For the text-containing cell, return its midpoint in [X, Y] coordinate format. 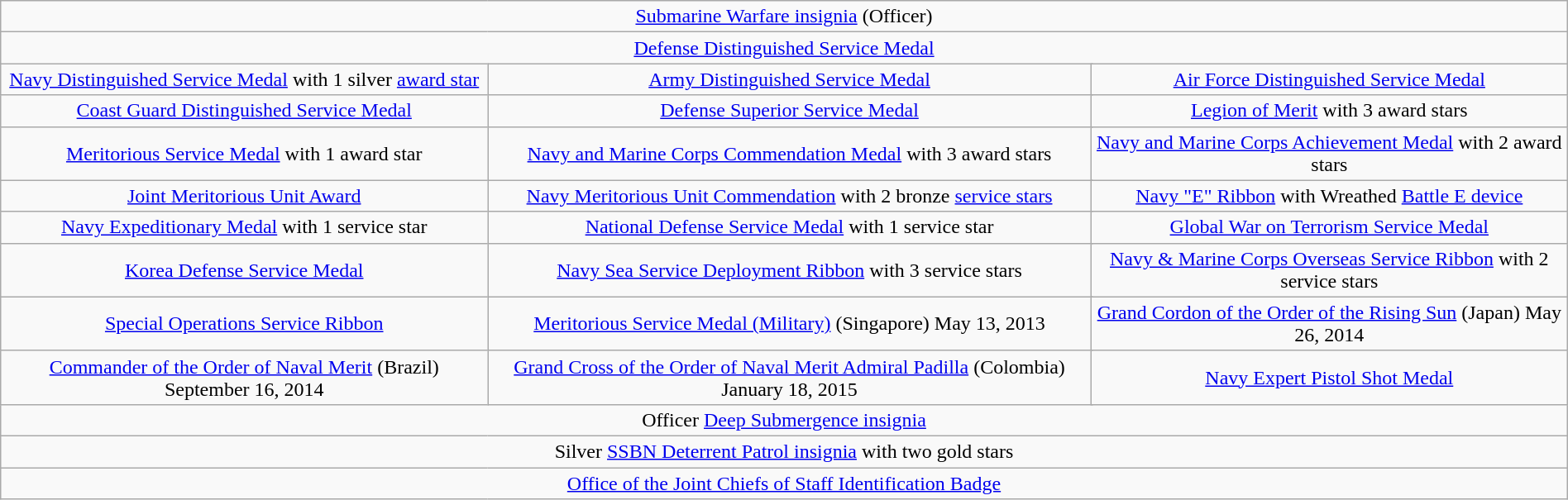
Grand Cross of the Order of Naval Merit Admiral Padilla (Colombia) January 18, 2015 [790, 377]
Commander of the Order of Naval Merit (Brazil) September 16, 2014 [245, 377]
Navy & Marine Corps Overseas Service Ribbon with 2 service stars [1329, 269]
Global War on Terrorism Service Medal [1329, 227]
Coast Guard Distinguished Service Medal [245, 111]
Silver SSBN Deterrent Patrol insignia with two gold stars [784, 451]
Submarine Warfare insignia (Officer) [784, 17]
Navy Sea Service Deployment Ribbon with 3 service stars [790, 269]
Navy Expert Pistol Shot Medal [1329, 377]
Navy and Marine Corps Achievement Medal with 2 award stars [1329, 154]
Defense Distinguished Service Medal [784, 48]
Joint Meritorious Unit Award [245, 196]
Army Distinguished Service Medal [790, 79]
Office of the Joint Chiefs of Staff Identification Badge [784, 483]
Defense Superior Service Medal [790, 111]
National Defense Service Medal with 1 service star [790, 227]
Navy Distinguished Service Medal with 1 silver award star [245, 79]
Meritorious Service Medal (Military) (Singapore) May 13, 2013 [790, 324]
Air Force Distinguished Service Medal [1329, 79]
Special Operations Service Ribbon [245, 324]
Navy Meritorious Unit Commendation with 2 bronze service stars [790, 196]
Navy "E" Ribbon with Wreathed Battle E device [1329, 196]
Navy and Marine Corps Commendation Medal with 3 award stars [790, 154]
Navy Expeditionary Medal with 1 service star [245, 227]
Grand Cordon of the Order of the Rising Sun (Japan) May 26, 2014 [1329, 324]
Officer Deep Submergence insignia [784, 420]
Meritorious Service Medal with 1 award star [245, 154]
Legion of Merit with 3 award stars [1329, 111]
Korea Defense Service Medal [245, 269]
